Pinpoint the cell where the given text exists, returning its (X, Y) midpoint coordinate. 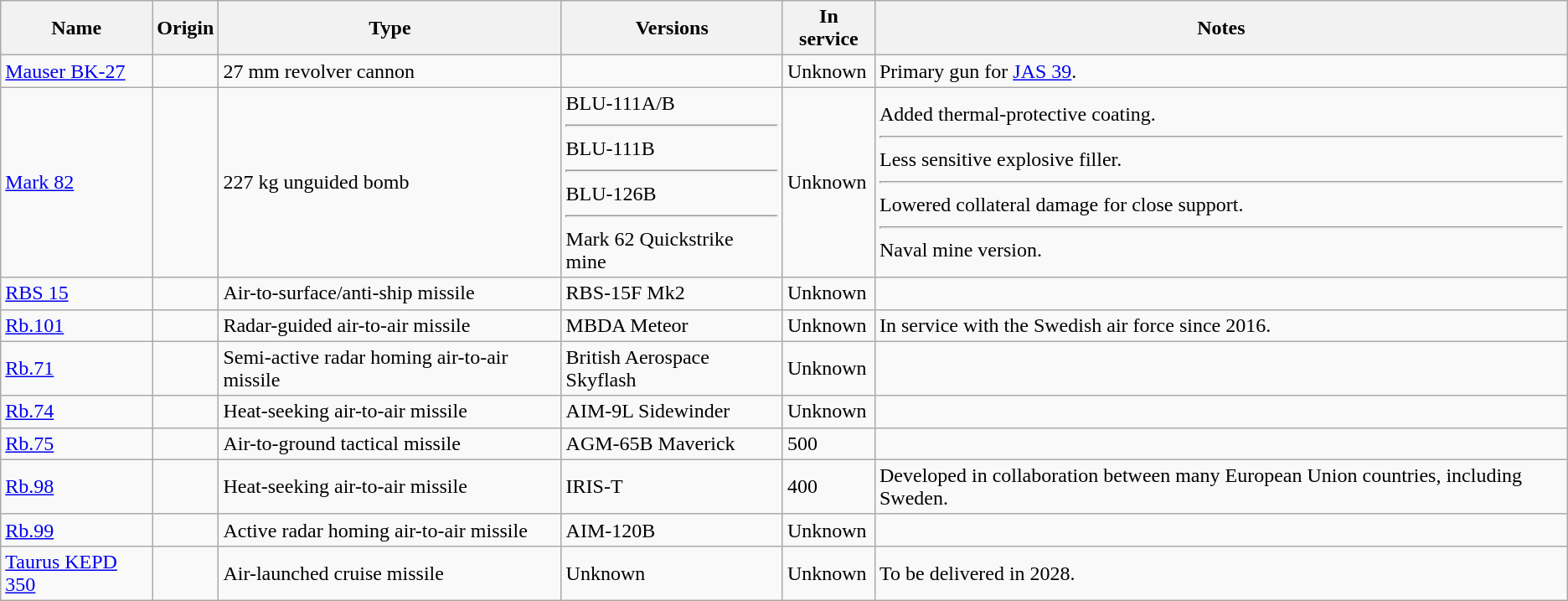
227 kg unguided bomb (390, 183)
400 (828, 486)
RBS 15 (77, 293)
Radar-guided air-to-air missile (390, 325)
Rb.75 (77, 443)
Rb.99 (77, 530)
In service with the Swedish air force since 2016. (1221, 325)
Added thermal-protective coating.Less sensitive explosive filler.Lowered collateral damage for close support.Naval mine version. (1221, 183)
Active radar homing air-to-air missile (390, 530)
In service (828, 28)
British Aerospace Skyflash (672, 369)
IRIS-T (672, 486)
Versions (672, 28)
Primary gun for JAS 39. (1221, 71)
Developed in collaboration between many European Union countries, including Sweden. (1221, 486)
Origin (186, 28)
27 mm revolver cannon (390, 71)
AIM-120B (672, 530)
AIM-9L Sidewinder (672, 412)
Air-launched cruise missile (390, 573)
Rb.101 (77, 325)
Taurus KEPD 350 (77, 573)
RBS-15F Mk2 (672, 293)
Rb.74 (77, 412)
Type (390, 28)
MBDA Meteor (672, 325)
Air-to-surface/anti-ship missile (390, 293)
BLU-111A/BBLU-111BBLU-126BMark 62 Quickstrike mine (672, 183)
Air-to-ground tactical missile (390, 443)
500 (828, 443)
Notes (1221, 28)
Rb.98 (77, 486)
Name (77, 28)
Semi-active radar homing air-to-air missile (390, 369)
Mauser BK-27 (77, 71)
Mark 82 (77, 183)
Rb.71 (77, 369)
To be delivered in 2028. (1221, 573)
AGM-65B Maverick (672, 443)
